Return [x, y] of the center of cell containing provided text 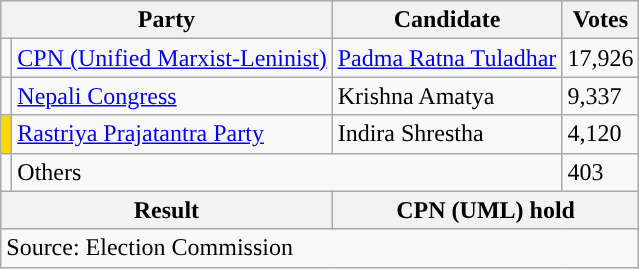
4,120 [600, 134]
Result [166, 210]
CPN (Unified Marxist-Leninist) [172, 58]
CPN (UML) hold [486, 210]
9,337 [600, 96]
Nepali Congress [172, 96]
403 [600, 172]
Rastriya Prajatantra Party [172, 134]
Candidate [447, 20]
Indira Shrestha [447, 134]
Krishna Amatya [447, 96]
Others [287, 172]
Votes [600, 20]
Padma Ratna Tuladhar [447, 58]
Party [166, 20]
Source: Election Commission [320, 248]
17,926 [600, 58]
